From the cell containing the given text, extract its center point as (X, Y) coordinate. 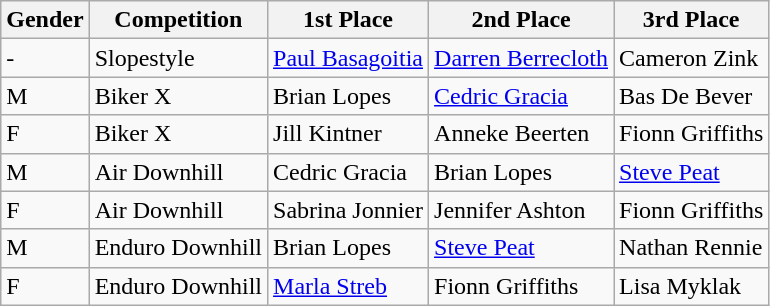
Nathan Rennie (692, 248)
Bas De Bever (692, 96)
Lisa Myklak (692, 286)
Jennifer Ashton (522, 210)
3rd Place (692, 20)
Gender (45, 20)
Jill Kintner (348, 134)
Marla Streb (348, 286)
Darren Berrecloth (522, 58)
Paul Basagoitia (348, 58)
2nd Place (522, 20)
Slopestyle (178, 58)
Sabrina Jonnier (348, 210)
Anneke Beerten (522, 134)
Cameron Zink (692, 58)
Competition (178, 20)
1st Place (348, 20)
- (45, 58)
